Capture the cell that displays the provided text and extract its [x, y] central coordinate. 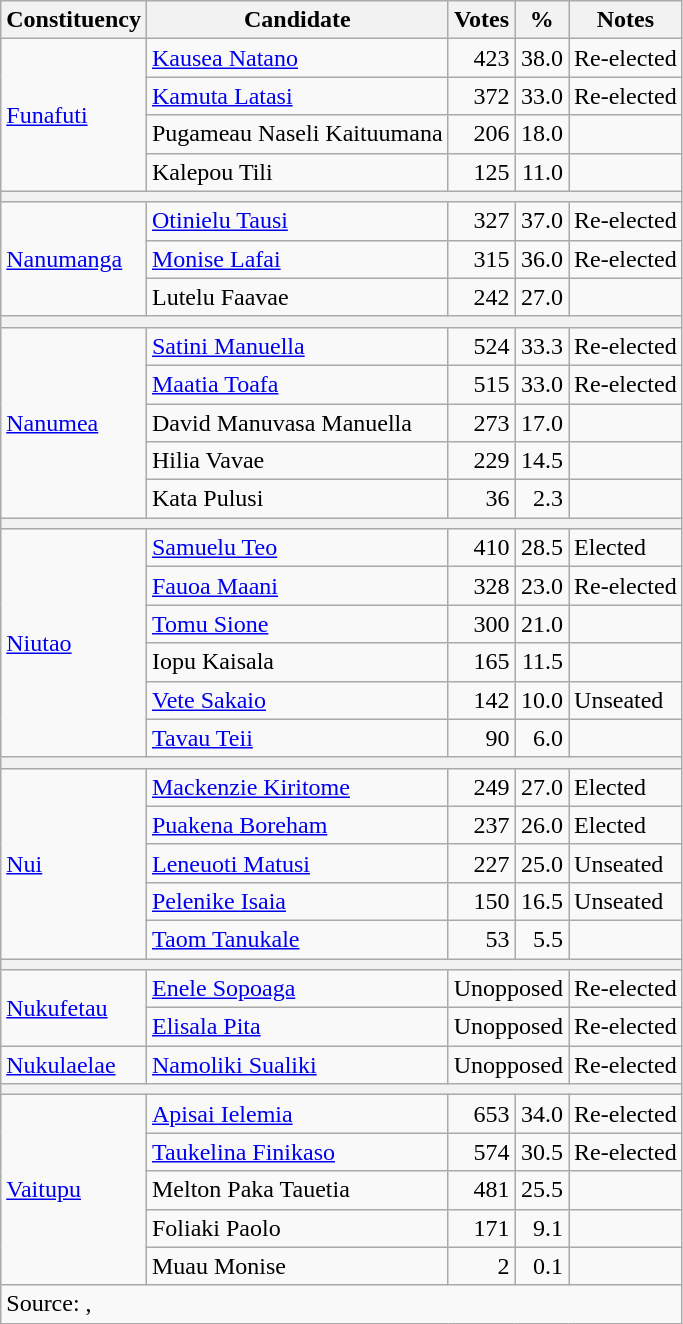
Nukufetau [74, 1008]
574 [482, 1152]
Kausea Natano [297, 58]
Elisala Pita [297, 1027]
38.0 [542, 58]
Source: , [342, 1304]
% [542, 20]
26.0 [542, 825]
Notes [626, 20]
53 [482, 939]
33.3 [542, 346]
Maatia Toafa [297, 384]
Leneuoti Matusi [297, 863]
36.0 [542, 259]
Fauoa Maani [297, 586]
25.0 [542, 863]
171 [482, 1228]
Samuelu Teo [297, 548]
Melton Paka Tauetia [297, 1190]
142 [482, 700]
6.0 [542, 738]
Niutao [74, 643]
524 [482, 346]
11.5 [542, 662]
37.0 [542, 221]
327 [482, 221]
237 [482, 825]
Vaitupu [74, 1190]
28.5 [542, 548]
Muau Monise [297, 1266]
Satini Manuella [297, 346]
2.3 [542, 499]
17.0 [542, 423]
315 [482, 259]
David Manuvasa Manuella [297, 423]
Tomu Sione [297, 624]
14.5 [542, 461]
Kamuta Latasi [297, 96]
Hilia Vavae [297, 461]
Pugameau Naseli Kaituumana [297, 134]
165 [482, 662]
515 [482, 384]
0.1 [542, 1266]
30.5 [542, 1152]
Kata Pulusi [297, 499]
10.0 [542, 700]
Nui [74, 863]
18.0 [542, 134]
Lutelu Faavae [297, 297]
Kalepou Tili [297, 172]
Funafuti [74, 115]
481 [482, 1190]
Nukulaelae [74, 1065]
229 [482, 461]
Taukelina Finikaso [297, 1152]
Monise Lafai [297, 259]
227 [482, 863]
Taom Tanukale [297, 939]
2 [482, 1266]
206 [482, 134]
Apisai Ielemia [297, 1114]
300 [482, 624]
16.5 [542, 901]
25.5 [542, 1190]
Nanumea [74, 422]
125 [482, 172]
410 [482, 548]
653 [482, 1114]
372 [482, 96]
Foliaki Paolo [297, 1228]
Nanumanga [74, 259]
5.5 [542, 939]
Mackenzie Kiritome [297, 787]
Otinielu Tausi [297, 221]
Candidate [297, 20]
423 [482, 58]
Tavau Teii [297, 738]
34.0 [542, 1114]
Namoliki Sualiki [297, 1065]
Constituency [74, 20]
273 [482, 423]
36 [482, 499]
249 [482, 787]
328 [482, 586]
242 [482, 297]
150 [482, 901]
21.0 [542, 624]
90 [482, 738]
23.0 [542, 586]
11.0 [542, 172]
Iopu Kaisala [297, 662]
Puakena Boreham [297, 825]
Pelenike Isaia [297, 901]
9.1 [542, 1228]
Enele Sopoaga [297, 989]
Votes [482, 20]
Vete Sakaio [297, 700]
